Extract the (x, y) coordinate from the center of the cell holding the provided text.  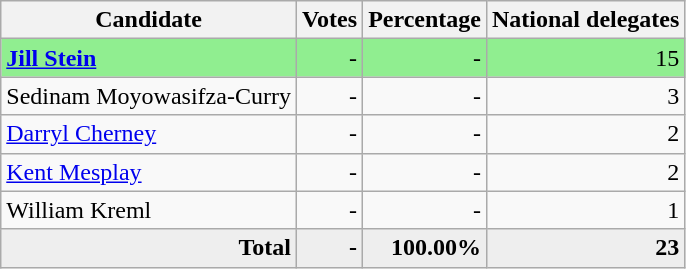
Percentage (425, 20)
Jill Stein (149, 58)
Votes (329, 20)
National delegates (585, 20)
William Kreml (149, 210)
Candidate (149, 20)
23 (585, 248)
1 (585, 210)
Sedinam Moyowasifza-Curry (149, 96)
100.00% (425, 248)
Darryl Cherney (149, 134)
Total (149, 248)
3 (585, 96)
15 (585, 58)
Kent Mesplay (149, 172)
